Return the [X, Y] coordinate for the center point of the cell that contains the specified text.  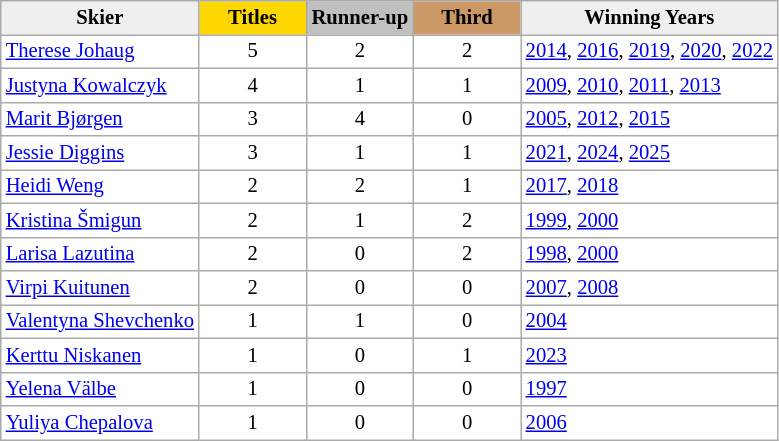
2006 [650, 423]
2009, 2010, 2011, 2013 [650, 85]
Winning Years [650, 17]
Marit Bjørgen [100, 119]
Jessie Diggins [100, 153]
5 [252, 51]
Justyna Kowalczyk [100, 85]
2005, 2012, 2015 [650, 119]
Third [466, 17]
2021, 2024, 2025 [650, 153]
Kerttu Niskanen [100, 355]
2017, 2018 [650, 186]
Titles [252, 17]
Yelena Välbe [100, 389]
1999, 2000 [650, 220]
Kristina Šmigun [100, 220]
Larisa Lazutina [100, 254]
Skier [100, 17]
Therese Johaug [100, 51]
2014, 2016, 2019, 2020, 2022 [650, 51]
Virpi Kuitunen [100, 287]
1997 [650, 389]
2007, 2008 [650, 287]
Valentyna Shevchenko [100, 321]
Heidi Weng [100, 186]
1998, 2000 [650, 254]
2023 [650, 355]
2004 [650, 321]
Yuliya Chepalova [100, 423]
Runner-up [360, 17]
